Identify which cell holds the provided text, then report its (X, Y) central coordinate. 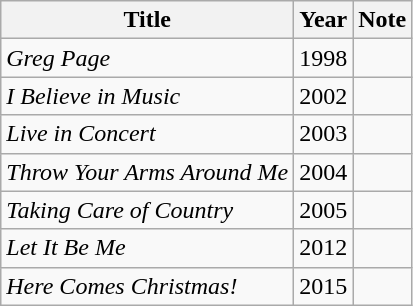
Year (324, 20)
2003 (324, 134)
Taking Care of Country (148, 210)
2015 (324, 286)
2002 (324, 96)
1998 (324, 58)
2012 (324, 248)
Live in Concert (148, 134)
Here Comes Christmas! (148, 286)
Note (382, 20)
Greg Page (148, 58)
2005 (324, 210)
Title (148, 20)
2004 (324, 172)
I Believe in Music (148, 96)
Let It Be Me (148, 248)
Throw Your Arms Around Me (148, 172)
